Pinpoint the cell where the given text exists, returning its [x, y] midpoint coordinate. 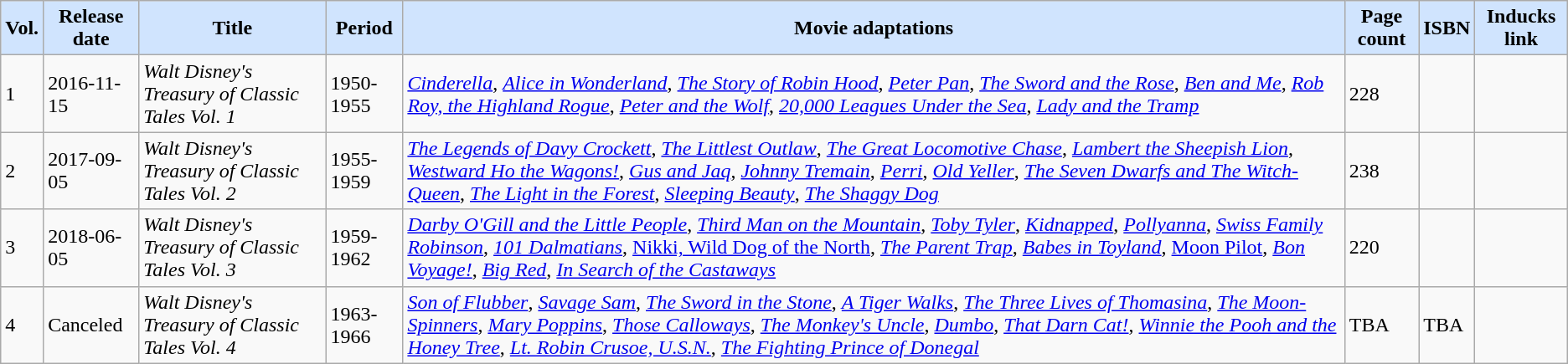
Walt Disney's Treasury of Classic Tales Vol. 1 [233, 94]
Vol. [22, 28]
228 [1381, 94]
3 [22, 248]
4 [22, 325]
2 [22, 171]
220 [1381, 248]
2017-09-05 [91, 171]
ISBN [1447, 28]
1963-1966 [364, 325]
Page count [1381, 28]
Period [364, 28]
1 [22, 94]
Canceled [91, 325]
238 [1381, 171]
Walt Disney's Treasury of Classic Tales Vol. 4 [233, 325]
Movie adaptations [874, 28]
2016-11-15 [91, 94]
1955-1959 [364, 171]
Title [233, 28]
Release date [91, 28]
Inducks link [1521, 28]
Walt Disney's Treasury of Classic Tales Vol. 3 [233, 248]
1959-1962 [364, 248]
1950-1955 [364, 94]
2018-06-05 [91, 248]
Walt Disney's Treasury of Classic Tales Vol. 2 [233, 171]
